Output the (x, y) coordinate of the center of the cell containing the given text.  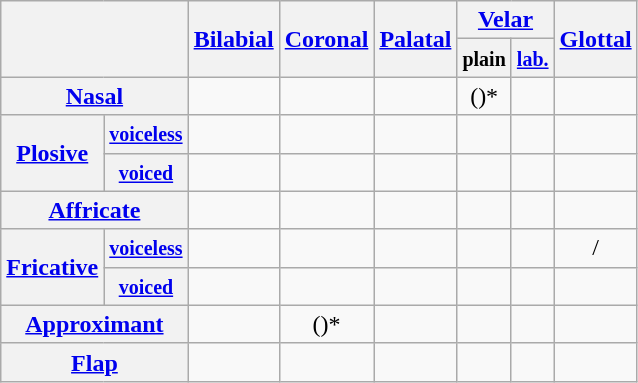
Coronal (326, 39)
lab. (532, 58)
Palatal (416, 39)
/ (596, 248)
Affricate (94, 210)
Fricative (52, 267)
Bilabial (234, 39)
Nasal (94, 96)
Approximant (94, 324)
plain (484, 58)
Flap (94, 362)
Glottal (596, 39)
Velar (506, 20)
Plosive (52, 153)
